Return the (X, Y) coordinate for the center point of the cell that contains the specified text.  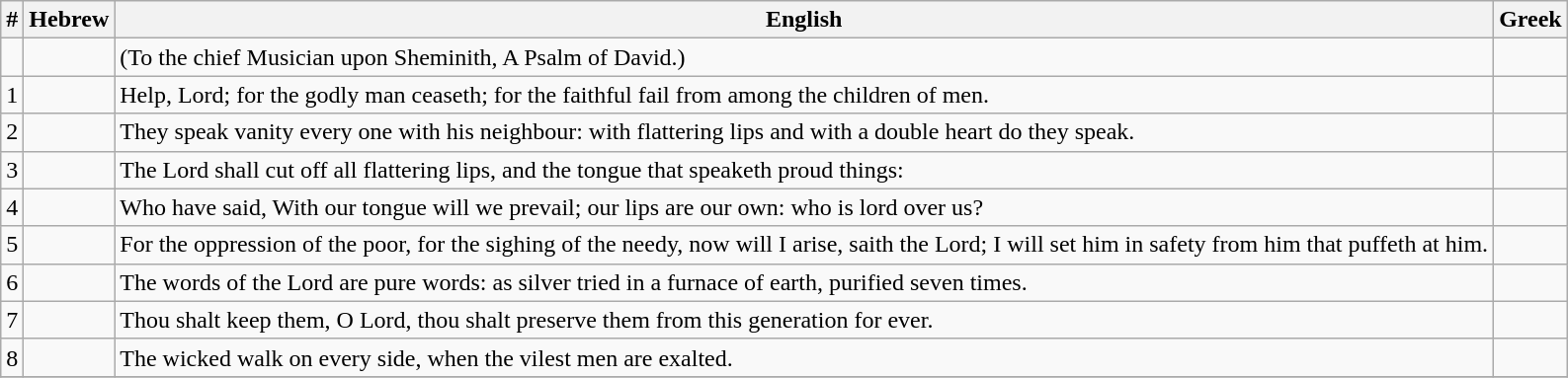
7 (12, 320)
1 (12, 95)
The words of the Lord are pure words: as silver tried in a furnace of earth, purified seven times. (804, 282)
Greek (1531, 20)
3 (12, 170)
(To the chief Musician upon Sheminith, A Psalm of David.) (804, 57)
6 (12, 282)
The Lord shall cut off all flattering lips, and the tongue that speaketh proud things: (804, 170)
5 (12, 245)
2 (12, 132)
Who have said, With our tongue will we prevail; our lips are our own: who is lord over us? (804, 207)
4 (12, 207)
8 (12, 357)
Thou shalt keep them, O Lord, thou shalt preserve them from this generation for ever. (804, 320)
# (12, 20)
They speak vanity every one with his neighbour: with flattering lips and with a double heart do they speak. (804, 132)
Help, Lord; for the godly man ceaseth; for the faithful fail from among the children of men. (804, 95)
English (804, 20)
The wicked walk on every side, when the vilest men are exalted. (804, 357)
Hebrew (69, 20)
